For the text-containing cell, return its midpoint in [x, y] coordinate format. 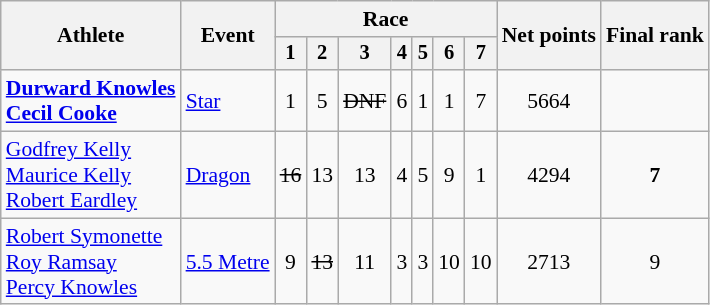
Robert SymonetteRoy RamsayPercy Knowles [91, 262]
Event [228, 36]
Star [228, 100]
Durward KnowlesCecil Cooke [91, 100]
Athlete [91, 36]
Dragon [228, 176]
Final rank [655, 36]
2713 [549, 262]
Godfrey KellyMaurice KellyRobert Eardley [91, 176]
16 [291, 176]
Race [386, 19]
5.5 Metre [228, 262]
11 [364, 262]
2 [322, 54]
DNF [364, 100]
4294 [549, 176]
5664 [549, 100]
Net points [549, 36]
